Capture the cell that displays the provided text and extract its (X, Y) central coordinate. 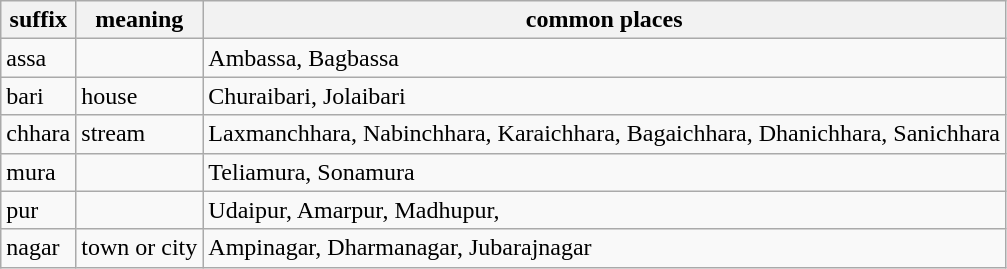
house (140, 96)
stream (140, 134)
town or city (140, 248)
Ambassa, Bagbassa (604, 58)
meaning (140, 20)
bari (38, 96)
Churaibari, Jolaibari (604, 96)
Teliamura, Sonamura (604, 172)
mura (38, 172)
chhara (38, 134)
Laxmanchhara, Nabinchhara, Karaichhara, Bagaichhara, Dhanichhara, Sanichhara (604, 134)
Ampinagar, Dharmanagar, Jubarajnagar (604, 248)
suffix (38, 20)
Udaipur, Amarpur, Madhupur, (604, 210)
pur (38, 210)
common places (604, 20)
assa (38, 58)
nagar (38, 248)
